Capture the cell that displays the provided text and extract its [X, Y] central coordinate. 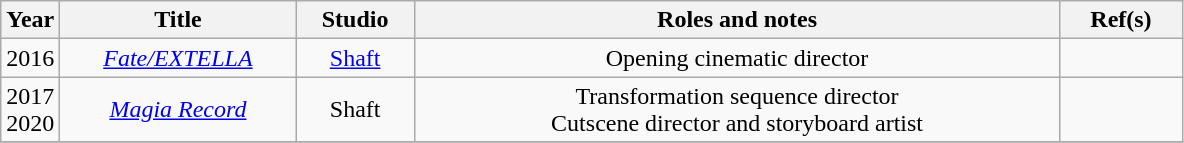
Title [178, 20]
Magia Record [178, 110]
Year [30, 20]
Roles and notes [737, 20]
20172020 [30, 110]
Fate/EXTELLA [178, 58]
Ref(s) [1121, 20]
2016 [30, 58]
Studio [355, 20]
Opening cinematic director [737, 58]
Transformation sequence directorCutscene director and storyboard artist [737, 110]
